Extract the [X, Y] coordinate from the center of the cell holding the provided text.  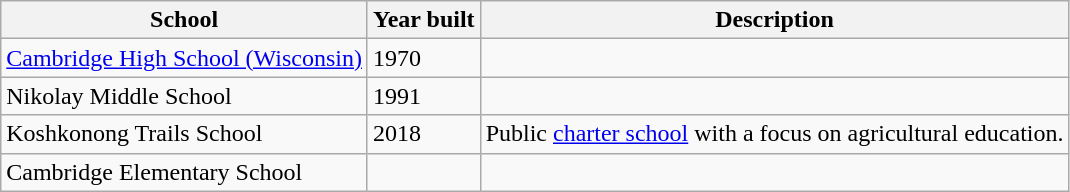
Description [774, 20]
1991 [424, 96]
Cambridge High School (Wisconsin) [184, 58]
Nikolay Middle School [184, 96]
2018 [424, 134]
1970 [424, 58]
Koshkonong Trails School [184, 134]
Cambridge Elementary School [184, 172]
Year built [424, 20]
School [184, 20]
Public charter school with a focus on agricultural education. [774, 134]
